Scan for the cell matching the given text and deliver its (x, y) coordinate at center. 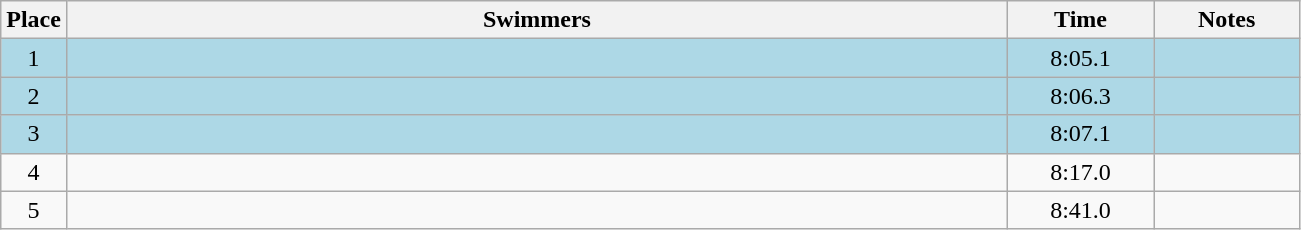
Time (1081, 20)
8:41.0 (1081, 210)
Place (34, 20)
1 (34, 58)
Notes (1227, 20)
8:17.0 (1081, 172)
2 (34, 96)
5 (34, 210)
3 (34, 134)
8:05.1 (1081, 58)
8:06.3 (1081, 96)
4 (34, 172)
8:07.1 (1081, 134)
Swimmers (536, 20)
